Scan for the cell matching the given text and deliver its (X, Y) coordinate at center. 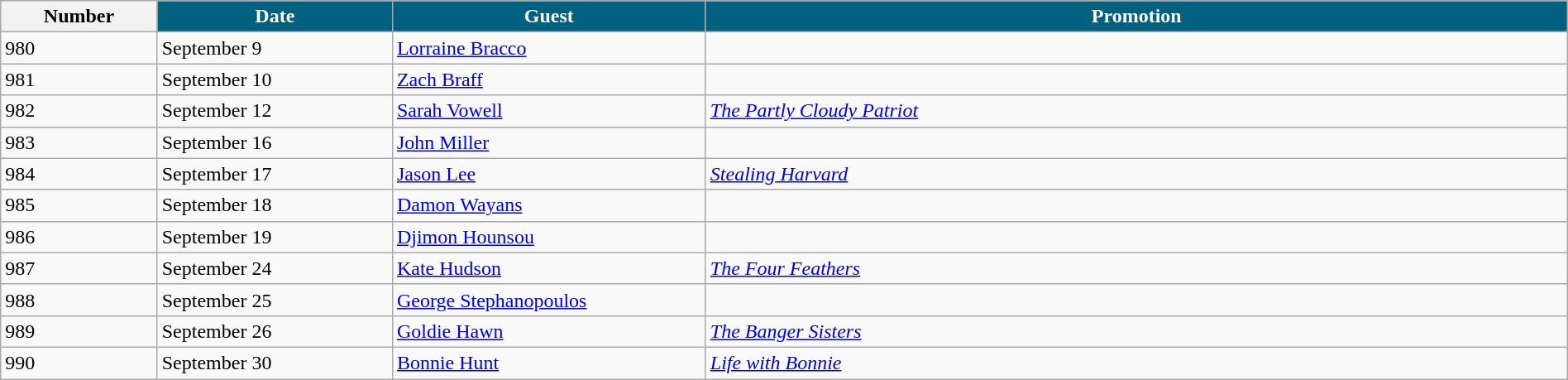
September 18 (275, 205)
Number (79, 17)
September 19 (275, 237)
985 (79, 205)
Date (275, 17)
Djimon Hounsou (549, 237)
The Four Feathers (1136, 268)
September 16 (275, 142)
Jason Lee (549, 174)
981 (79, 79)
September 24 (275, 268)
987 (79, 268)
George Stephanopoulos (549, 300)
September 9 (275, 48)
982 (79, 111)
The Partly Cloudy Patriot (1136, 111)
John Miller (549, 142)
September 17 (275, 174)
The Banger Sisters (1136, 331)
983 (79, 142)
Kate Hudson (549, 268)
Bonnie Hunt (549, 363)
989 (79, 331)
Goldie Hawn (549, 331)
Life with Bonnie (1136, 363)
September 26 (275, 331)
September 30 (275, 363)
Lorraine Bracco (549, 48)
Stealing Harvard (1136, 174)
988 (79, 300)
September 10 (275, 79)
980 (79, 48)
September 12 (275, 111)
Promotion (1136, 17)
984 (79, 174)
September 25 (275, 300)
Sarah Vowell (549, 111)
Guest (549, 17)
986 (79, 237)
Zach Braff (549, 79)
Damon Wayans (549, 205)
990 (79, 363)
